From the cell containing the given text, extract its center point as (x, y) coordinate. 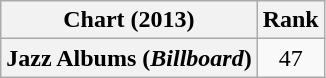
47 (290, 58)
Chart (2013) (129, 20)
Rank (290, 20)
Jazz Albums (Billboard) (129, 58)
